Scan for the cell matching the given text and deliver its [X, Y] coordinate at center. 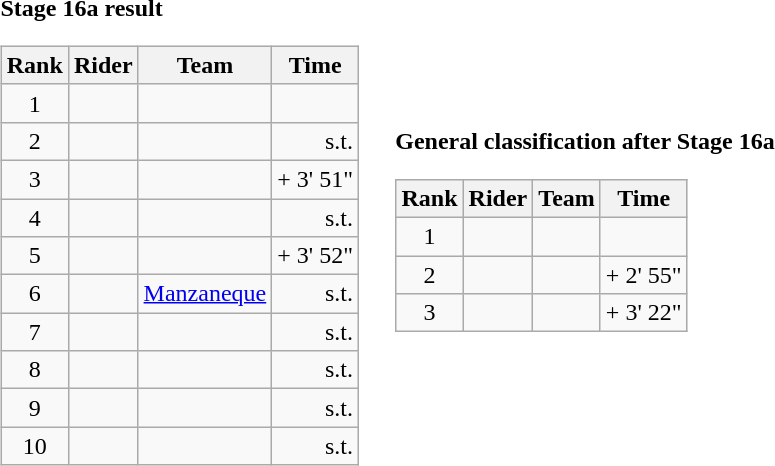
7 [34, 332]
+ 3' 51" [316, 179]
5 [34, 256]
6 [34, 294]
+ 3' 52" [316, 256]
+ 2' 55" [644, 275]
10 [34, 446]
9 [34, 408]
Manzaneque [205, 294]
8 [34, 370]
+ 3' 22" [644, 313]
4 [34, 217]
